Determine the (x, y) coordinate at the center of the cell enclosing the given text.  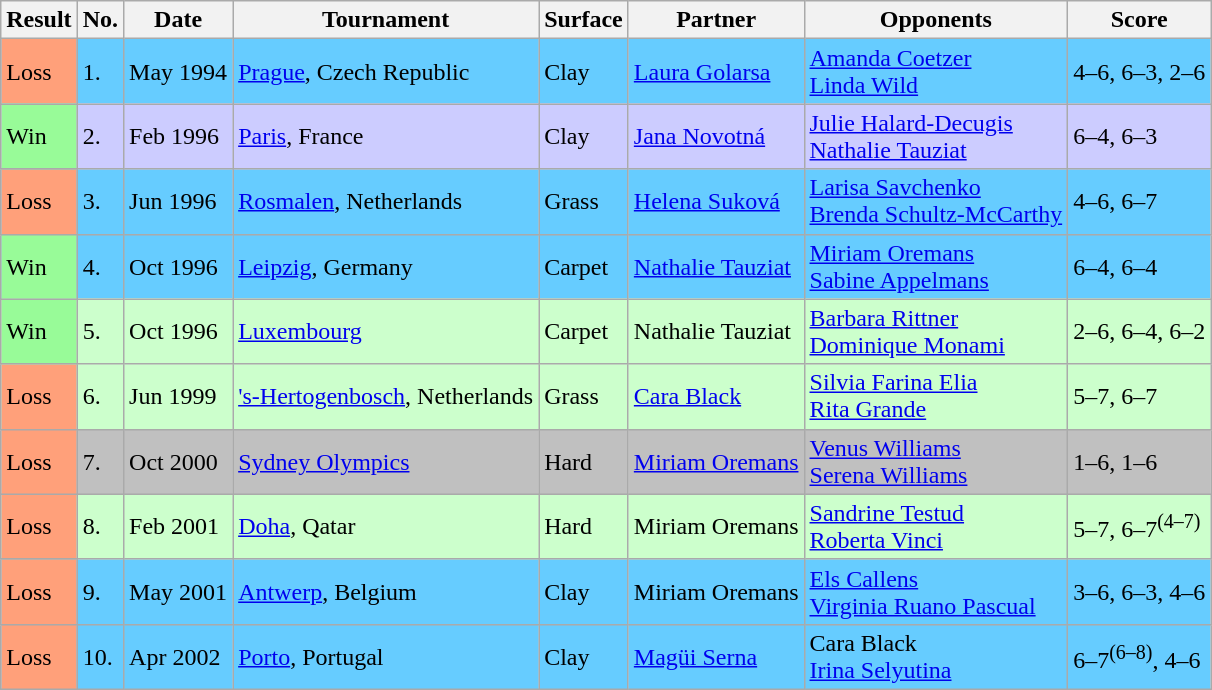
Barbara Rittner Dominique Monami (936, 332)
6–4, 6–3 (1140, 136)
May 2001 (178, 592)
6. (100, 396)
Date (178, 20)
Oct 2000 (178, 462)
3–6, 6–3, 4–6 (1140, 592)
Leipzig, Germany (386, 266)
4–6, 6–3, 2–6 (1140, 72)
No. (100, 20)
's-Hertogenbosch, Netherlands (386, 396)
Helena Suková (716, 202)
2–6, 6–4, 6–2 (1140, 332)
Partner (716, 20)
Result (39, 20)
7. (100, 462)
5. (100, 332)
Antwerp, Belgium (386, 592)
6–7(6–8), 4–6 (1140, 656)
9. (100, 592)
Magüi Serna (716, 656)
Els Callens Virginia Ruano Pascual (936, 592)
Apr 2002 (178, 656)
1–6, 1–6 (1140, 462)
Amanda Coetzer Linda Wild (936, 72)
Jana Novotná (716, 136)
1. (100, 72)
5–7, 6–7(4–7) (1140, 526)
Doha, Qatar (386, 526)
Jun 1996 (178, 202)
Rosmalen, Netherlands (386, 202)
Paris, France (386, 136)
Sydney Olympics (386, 462)
5–7, 6–7 (1140, 396)
Score (1140, 20)
3. (100, 202)
Surface (584, 20)
Luxembourg (386, 332)
Porto, Portugal (386, 656)
Laura Golarsa (716, 72)
Jun 1999 (178, 396)
Opponents (936, 20)
Prague, Czech Republic (386, 72)
Cara Black Irina Selyutina (936, 656)
Miriam Oremans Sabine Appelmans (936, 266)
Cara Black (716, 396)
Julie Halard-Decugis Nathalie Tauziat (936, 136)
Larisa Savchenko Brenda Schultz-McCarthy (936, 202)
Feb 2001 (178, 526)
6–4, 6–4 (1140, 266)
Feb 1996 (178, 136)
4. (100, 266)
2. (100, 136)
Tournament (386, 20)
4–6, 6–7 (1140, 202)
8. (100, 526)
Silvia Farina Elia Rita Grande (936, 396)
May 1994 (178, 72)
Sandrine Testud Roberta Vinci (936, 526)
Venus Williams Serena Williams (936, 462)
10. (100, 656)
